Pinpoint the cell where the given text exists, returning its [x, y] midpoint coordinate. 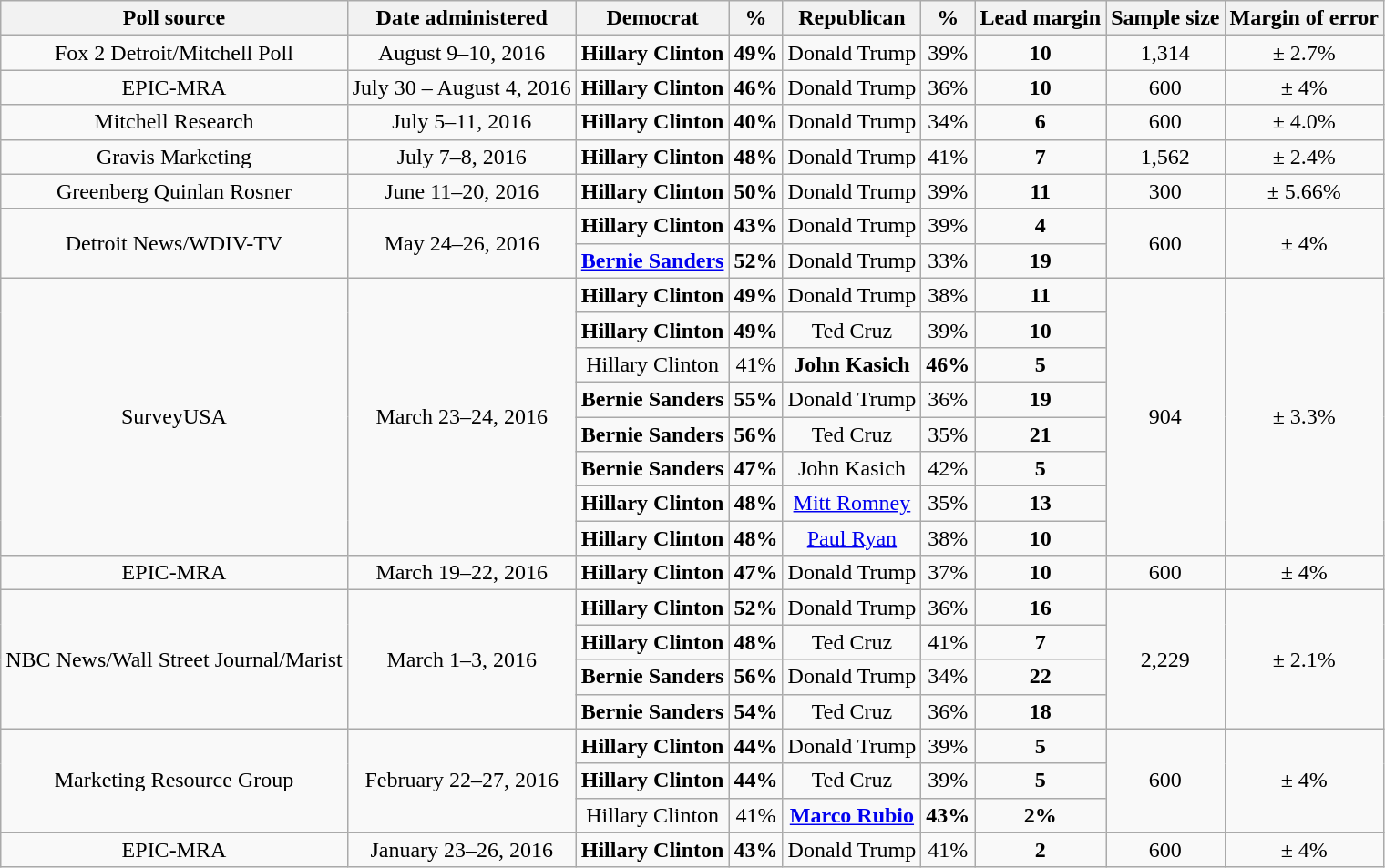
July 7–8, 2016 [461, 157]
18 [1041, 711]
54% [756, 711]
July 30 – August 4, 2016 [461, 87]
Date administered [461, 18]
Gravis Marketing [174, 157]
Democrat [652, 18]
2% [1041, 815]
40% [756, 122]
21 [1041, 434]
Fox 2 Detroit/Mitchell Poll [174, 53]
13 [1041, 504]
Paul Ryan [852, 538]
May 24–26, 2016 [461, 243]
Lead margin [1041, 18]
Republican [852, 18]
4 [1041, 226]
Mitchell Research [174, 122]
1,314 [1165, 53]
Sample size [1165, 18]
± 2.4% [1305, 157]
February 22–27, 2016 [461, 781]
55% [756, 399]
March 1–3, 2016 [461, 659]
300 [1165, 191]
904 [1165, 416]
NBC News/Wall Street Journal/Marist [174, 659]
July 5–11, 2016 [461, 122]
42% [948, 469]
± 3.3% [1305, 416]
37% [948, 573]
2 [1041, 850]
6 [1041, 122]
± 2.1% [1305, 659]
March 19–22, 2016 [461, 573]
SurveyUSA [174, 416]
Marketing Resource Group [174, 781]
50% [756, 191]
22 [1041, 677]
Margin of error [1305, 18]
33% [948, 260]
March 23–24, 2016 [461, 416]
June 11–20, 2016 [461, 191]
1,562 [1165, 157]
August 9–10, 2016 [461, 53]
January 23–26, 2016 [461, 850]
± 4.0% [1305, 122]
16 [1041, 608]
Detroit News/WDIV-TV [174, 243]
2,229 [1165, 659]
Marco Rubio [852, 815]
± 5.66% [1305, 191]
Mitt Romney [852, 504]
Greenberg Quinlan Rosner [174, 191]
Poll source [174, 18]
± 2.7% [1305, 53]
